Find where the given text appears and provide that cell's center as [X, Y] coordinate. 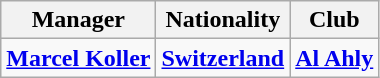
Switzerland [223, 58]
Club [334, 20]
Manager [78, 20]
Nationality [223, 20]
Al Ahly [334, 58]
Marcel Koller [78, 58]
